Search for the cell housing the specified text and yield its [x, y] center coordinate. 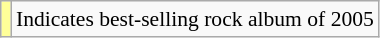
Indicates best-selling rock album of 2005 [195, 19]
